Scan for the cell matching the given text and deliver its [x, y] coordinate at center. 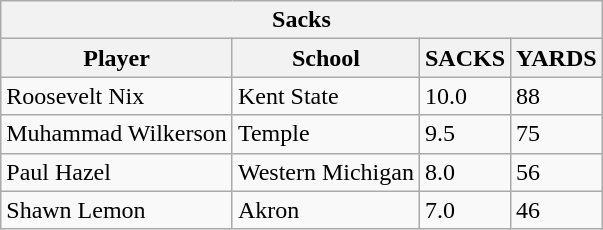
YARDS [557, 58]
Roosevelt Nix [117, 96]
School [326, 58]
Player [117, 58]
9.5 [464, 134]
10.0 [464, 96]
Muhammad Wilkerson [117, 134]
7.0 [464, 210]
Akron [326, 210]
Western Michigan [326, 172]
56 [557, 172]
Shawn Lemon [117, 210]
Kent State [326, 96]
46 [557, 210]
88 [557, 96]
75 [557, 134]
8.0 [464, 172]
Paul Hazel [117, 172]
SACKS [464, 58]
Temple [326, 134]
Sacks [302, 20]
